For the text-containing cell, return its midpoint in [X, Y] coordinate format. 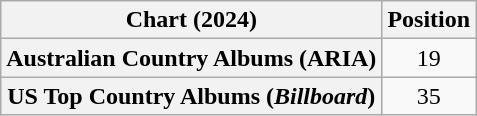
Chart (2024) [192, 20]
Australian Country Albums (ARIA) [192, 58]
US Top Country Albums (Billboard) [192, 96]
19 [429, 58]
35 [429, 96]
Position [429, 20]
